Identify which cell holds the provided text, then report its (x, y) central coordinate. 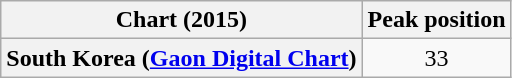
Peak position (436, 20)
Chart (2015) (182, 20)
33 (436, 58)
South Korea (Gaon Digital Chart) (182, 58)
